Identify which cell holds the provided text, then report its (X, Y) central coordinate. 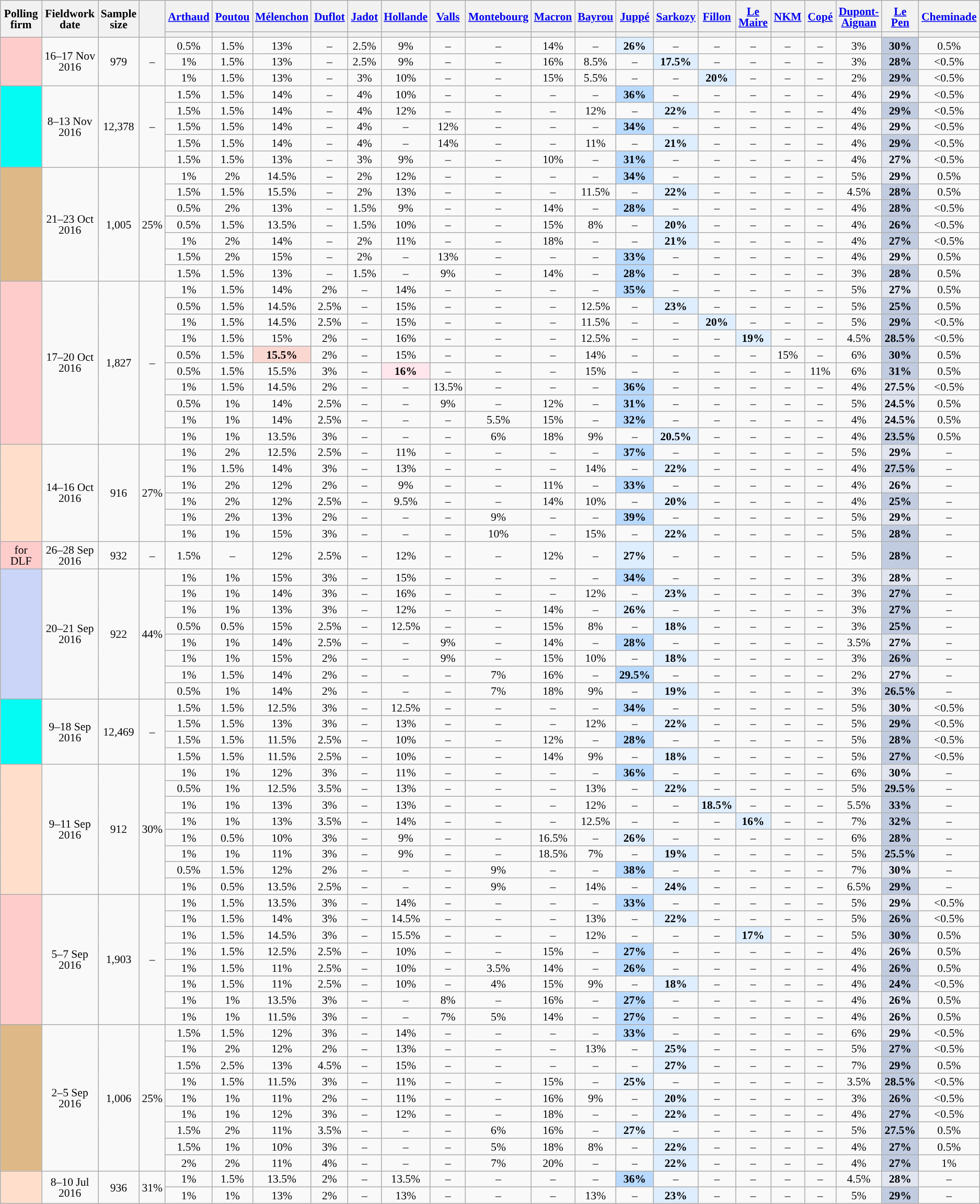
26–28 Sep 2016 (70, 555)
8–13 Nov 2016 (70, 127)
1,827 (119, 363)
Sarkozy (676, 16)
17.5% (676, 62)
12,378 (119, 127)
1,006 (119, 1098)
2–5 Sep 2016 (70, 1098)
Le Maire (753, 16)
936 (119, 1187)
17–20 Oct 2016 (70, 363)
38% (635, 870)
26.5% (900, 691)
Copé (820, 16)
1,005 (119, 224)
8.5% (596, 62)
35% (635, 290)
23.5% (900, 436)
1,903 (119, 960)
9.5% (406, 501)
Montebourg (499, 16)
Hollande (406, 16)
39% (635, 518)
932 (119, 555)
Duflot (329, 16)
Fieldwork date (70, 19)
44% (152, 634)
8–10 Jul 2016 (70, 1187)
14–16 Oct 2016 (70, 492)
Valls (447, 16)
Juppé (635, 16)
25.5% (900, 853)
16–17 Nov 2016 (70, 62)
37% (635, 452)
9–11 Sep 2016 (70, 829)
Poutou (232, 16)
NKM (788, 16)
Jadot (365, 16)
16.5% (553, 838)
922 (119, 634)
9–18 Sep 2016 (70, 731)
Samplesize (119, 19)
20–21 Sep 2016 (70, 634)
for DLF (21, 555)
5–7 Sep 2016 (70, 960)
20.5% (676, 436)
912 (119, 829)
Arthaud (189, 16)
916 (119, 492)
12,469 (119, 731)
Le Pen (900, 16)
Mélenchon (282, 16)
Macron (553, 16)
Dupont-Aignan (859, 16)
6.5% (859, 887)
979 (119, 62)
17% (753, 935)
Fillon (717, 16)
21–23 Oct 2016 (70, 224)
Bayrou (596, 16)
Cheminade (949, 16)
Polling firm (21, 19)
